Determine the [X, Y] coordinate at the center of the cell enclosing the given text.  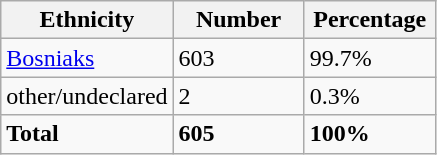
99.7% [370, 58]
603 [238, 58]
2 [238, 96]
0.3% [370, 96]
other/undeclared [87, 96]
Ethnicity [87, 20]
605 [238, 134]
Total [87, 134]
100% [370, 134]
Number [238, 20]
Percentage [370, 20]
Bosniaks [87, 58]
